Find where the given text appears and provide that cell's center as (X, Y) coordinate. 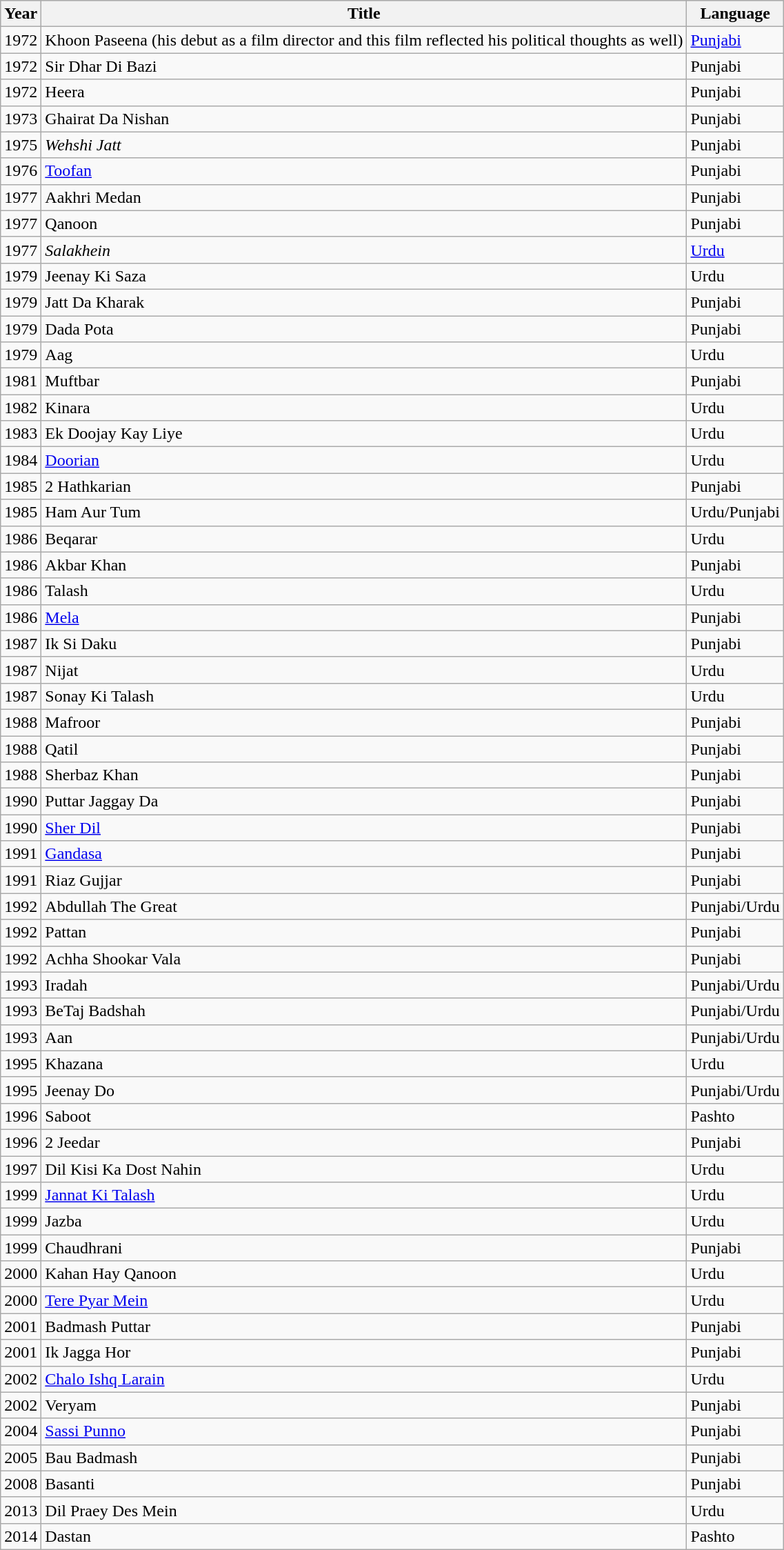
Salakhein (364, 250)
Khazana (364, 1064)
Basanti (364, 1484)
Aakhri Medan (364, 197)
Kinara (364, 408)
Ghairat Da Nishan (364, 119)
Ham Aur Tum (364, 513)
Ek Doojay Kay Liye (364, 434)
Achha Shookar Vala (364, 959)
Qatil (364, 748)
1976 (21, 171)
2014 (21, 1536)
Toofan (364, 171)
Jannat Ki Talash (364, 1195)
Saboot (364, 1116)
Badmash Puttar (364, 1327)
Title (364, 14)
Kahan Hay Qanoon (364, 1274)
2 Jeedar (364, 1142)
2 Hathkarian (364, 486)
Jeenay Ki Saza (364, 276)
Dada Pota (364, 329)
Talash (364, 591)
Sassi Punno (364, 1431)
Chaudhrani (364, 1248)
2004 (21, 1431)
Khoon Paseena (his debut as a film director and this film reflected his political thoughts as well) (364, 40)
Chalo Ishq Larain (364, 1379)
Aag (364, 355)
Ik Jagga Hor (364, 1353)
Dil Kisi Ka Dost Nahin (364, 1169)
1997 (21, 1169)
Abdullah The Great (364, 906)
Tere Pyar Mein (364, 1300)
Jatt Da Kharak (364, 302)
Beqarar (364, 539)
Wehshi Jatt (364, 145)
Iradah (364, 985)
2013 (21, 1510)
Urdu/Punjabi (735, 513)
Sher Dil (364, 828)
Sir Dhar Di Bazi (364, 66)
2008 (21, 1484)
Heera (364, 92)
Year (21, 14)
Pattan (364, 933)
Language (735, 14)
BeTaj Badshah (364, 1011)
Jazba (364, 1222)
Mafroor (364, 722)
Sherbaz Khan (364, 775)
Doorian (364, 460)
Akbar Khan (364, 565)
Gandasa (364, 854)
Jeenay Do (364, 1090)
1983 (21, 434)
Riaz Gujjar (364, 880)
Puttar Jaggay Da (364, 802)
Sonay Ki Talash (364, 696)
1973 (21, 119)
Ik Si Daku (364, 644)
Bau Badmash (364, 1458)
Nijat (364, 670)
Aan (364, 1037)
1982 (21, 408)
Mela (364, 617)
Qanoon (364, 223)
Dil Praey Des Mein (364, 1510)
1984 (21, 460)
1975 (21, 145)
Dastan (364, 1536)
1981 (21, 381)
Veryam (364, 1405)
Muftbar (364, 381)
2005 (21, 1458)
